For the text-containing cell, return its midpoint in (X, Y) coordinate format. 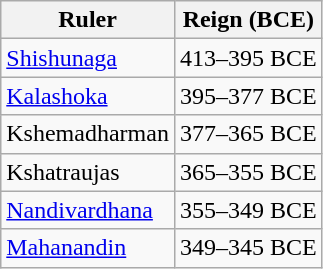
Nandivardhana (88, 210)
Kshatraujas (88, 172)
Ruler (88, 20)
349–345 BCE (248, 248)
Kalashoka (88, 96)
395–377 BCE (248, 96)
413–395 BCE (248, 58)
365–355 BCE (248, 172)
Mahanandin (88, 248)
Kshemadharman (88, 134)
Shishunaga (88, 58)
377–365 BCE (248, 134)
Reign (BCE) (248, 20)
355–349 BCE (248, 210)
